Output the (X, Y) coordinate of the center of the cell containing the given text.  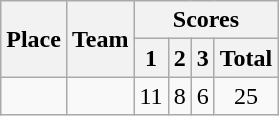
Total (246, 58)
25 (246, 96)
8 (180, 96)
11 (151, 96)
2 (180, 58)
Place (34, 39)
Team (100, 39)
Scores (206, 20)
6 (202, 96)
3 (202, 58)
1 (151, 58)
